Output the [X, Y] coordinate of the center of the cell containing the given text.  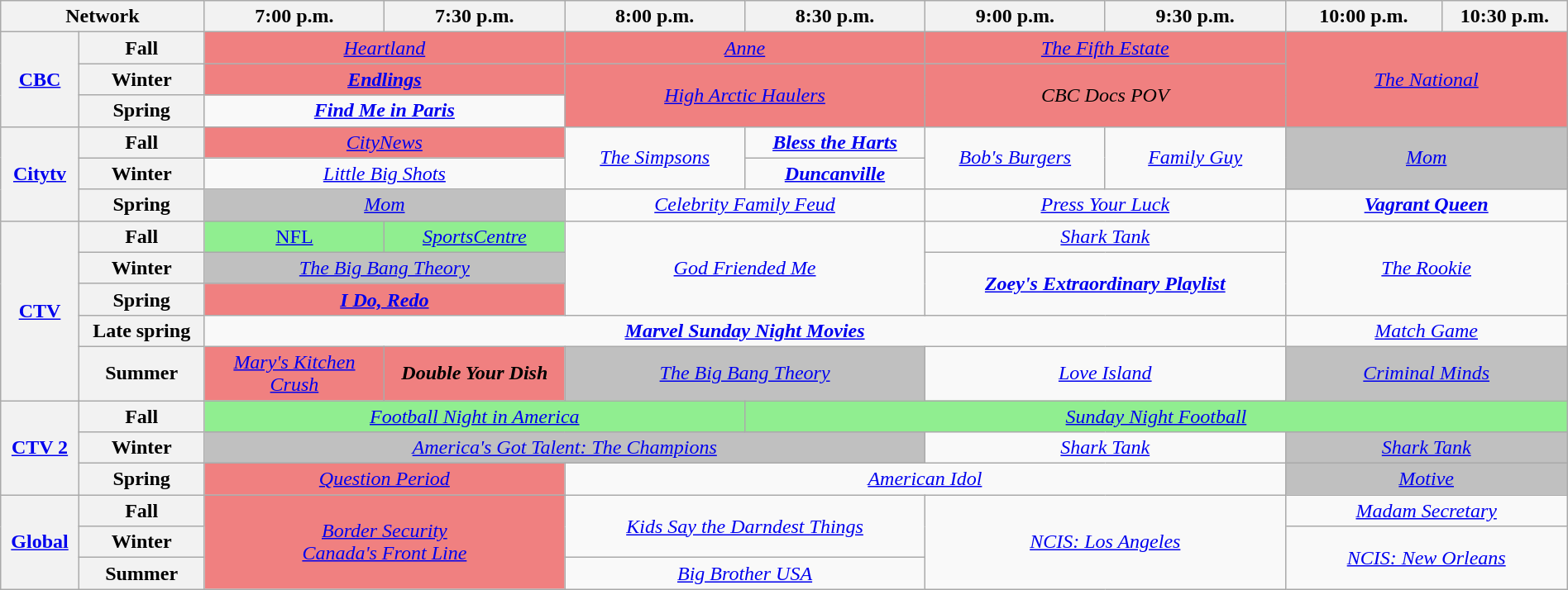
NCIS: Los Angeles [1105, 542]
10:30 p.m. [1505, 17]
Celebrity Family Feud [745, 205]
Citytv [40, 174]
Marvel Sunday Night Movies [744, 331]
The Simpsons [655, 158]
The Rookie [1426, 268]
8:00 p.m. [655, 17]
Kids Say the Darndest Things [745, 526]
Football Night in America [475, 416]
Double Your Dish [475, 374]
Vagrant Queen [1426, 205]
9:30 p.m. [1195, 17]
CBC [40, 79]
The Fifth Estate [1105, 48]
Family Guy [1195, 158]
Border SecurityCanada's Front Line [385, 542]
Bob's Burgers [1015, 158]
Big Brother USA [745, 573]
Sunday Night Football [1156, 416]
Motive [1426, 479]
Match Game [1426, 331]
CBC Docs POV [1105, 95]
8:30 p.m. [835, 17]
Bless the Harts [835, 142]
Heartland [385, 48]
America's Got Talent: The Champions [564, 448]
CTV 2 [40, 447]
Little Big Shots [385, 174]
9:00 p.m. [1015, 17]
I Do, Redo [385, 299]
Love Island [1105, 374]
NCIS: New Orleans [1426, 558]
10:00 p.m. [1363, 17]
Anne [745, 48]
Global [40, 542]
Zoey's Extraordinary Playlist [1105, 283]
Find Me in Paris [385, 111]
SportsCentre [475, 236]
American Idol [925, 479]
CTV [40, 311]
Late spring [141, 331]
The National [1426, 79]
High Arctic Haulers [745, 95]
Network [103, 17]
7:30 p.m. [475, 17]
7:00 p.m. [294, 17]
NFL [294, 236]
God Friended Me [745, 268]
Press Your Luck [1105, 205]
Question Period [385, 479]
Endlings [385, 79]
Duncanville [835, 174]
CityNews [385, 142]
Madam Secretary [1426, 511]
Criminal Minds [1426, 374]
Mary's Kitchen Crush [294, 374]
